Search for the cell housing the specified text and yield its [X, Y] center coordinate. 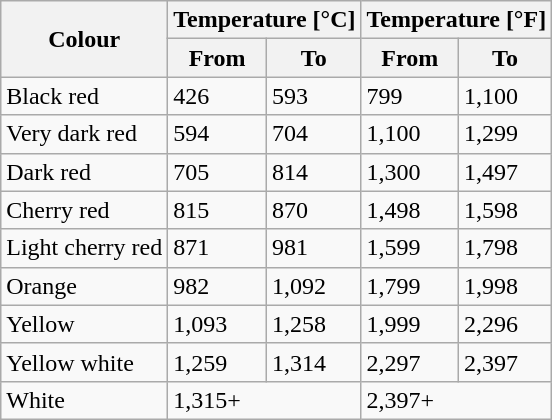
1,299 [504, 134]
1,258 [314, 324]
2,296 [504, 324]
2,397+ [456, 400]
982 [218, 286]
Light cherry red [84, 248]
Black red [84, 96]
705 [218, 172]
Orange [84, 286]
1,498 [410, 210]
Cherry red [84, 210]
1,300 [410, 172]
1,259 [218, 362]
981 [314, 248]
1,093 [218, 324]
2,397 [504, 362]
1,799 [410, 286]
Temperature [°F] [456, 20]
593 [314, 96]
426 [218, 96]
1,599 [410, 248]
Temperature [°C] [264, 20]
Very dark red [84, 134]
Colour [84, 39]
White [84, 400]
594 [218, 134]
1,998 [504, 286]
1,798 [504, 248]
799 [410, 96]
1,315+ [264, 400]
814 [314, 172]
870 [314, 210]
Dark red [84, 172]
1,497 [504, 172]
Yellow [84, 324]
1,999 [410, 324]
871 [218, 248]
704 [314, 134]
Yellow white [84, 362]
1,598 [504, 210]
815 [218, 210]
1,314 [314, 362]
1,092 [314, 286]
2,297 [410, 362]
